Identify which cell holds the provided text, then report its [x, y] central coordinate. 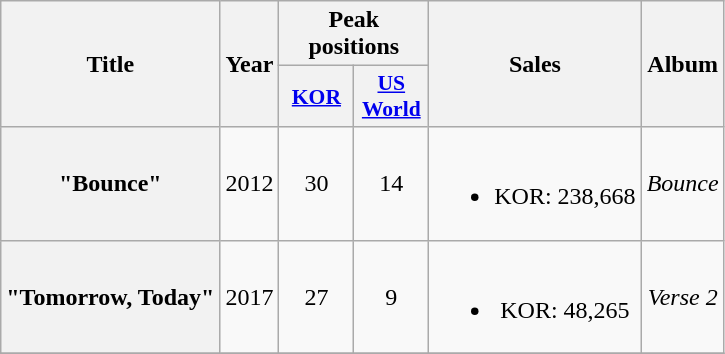
27 [316, 296]
Bounce [682, 184]
USWorld [392, 96]
"Bounce" [110, 184]
14 [392, 184]
KOR [316, 96]
Year [250, 64]
KOR: 48,265 [535, 296]
"Tomorrow, Today" [110, 296]
Verse 2 [682, 296]
Album [682, 64]
30 [316, 184]
9 [392, 296]
Peak positions [354, 34]
Sales [535, 64]
2017 [250, 296]
2012 [250, 184]
KOR: 238,668 [535, 184]
Title [110, 64]
